Find where the given text appears and provide that cell's center as (X, Y) coordinate. 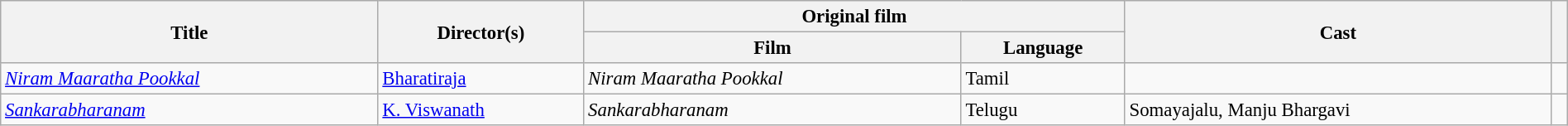
Bharatiraja (481, 79)
Tamil (1043, 79)
Language (1043, 48)
Director(s) (481, 31)
Film (772, 48)
Title (189, 31)
Somayajalu, Manju Bhargavi (1338, 110)
Original film (854, 17)
Cast (1338, 31)
Telugu (1043, 110)
K. Viswanath (481, 110)
